Output the [X, Y] coordinate of the center of the cell containing the given text.  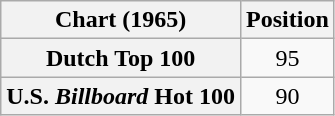
90 [288, 96]
U.S. Billboard Hot 100 [121, 96]
95 [288, 58]
Position [288, 20]
Chart (1965) [121, 20]
Dutch Top 100 [121, 58]
